For the text-containing cell, return its midpoint in [X, Y] coordinate format. 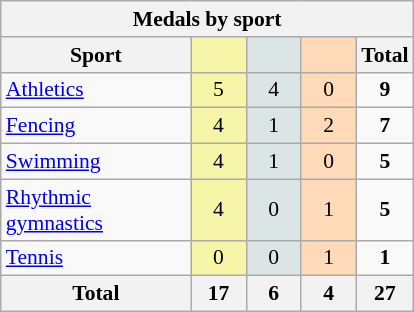
2 [328, 126]
7 [384, 126]
9 [384, 90]
Sport [96, 55]
17 [218, 294]
Medals by sport [208, 19]
6 [274, 294]
Tennis [96, 258]
27 [384, 294]
Fencing [96, 126]
Athletics [96, 90]
Swimming [96, 162]
Rhythmic gymnastics [96, 210]
